Find where the given text appears and provide that cell's center as (X, Y) coordinate. 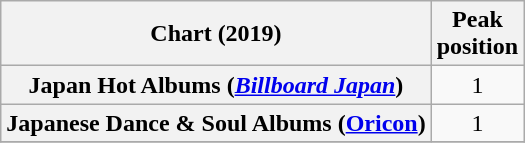
Chart (2019) (216, 34)
Peakposition (477, 34)
Japan Hot Albums (Billboard Japan) (216, 85)
Japanese Dance & Soul Albums (Oricon) (216, 123)
